Return [x, y] of the center of cell containing provided text 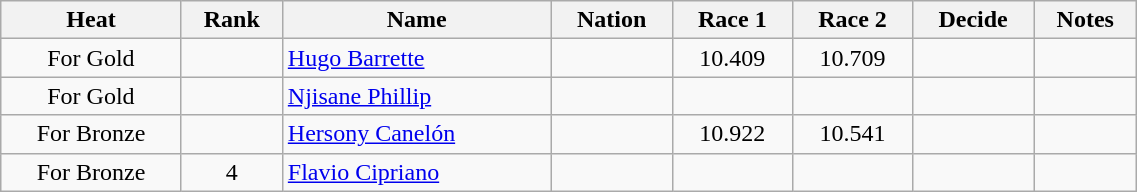
10.409 [732, 58]
Decide [974, 20]
Notes [1086, 20]
Rank [232, 20]
Nation [612, 20]
Race 2 [852, 20]
Heat [91, 20]
Flavio Cipriano [416, 172]
Njisane Phillip [416, 96]
Name [416, 20]
Hersony Canelón [416, 134]
Race 1 [732, 20]
4 [232, 172]
10.541 [852, 134]
10.922 [732, 134]
10.709 [852, 58]
Hugo Barrette [416, 58]
